Return the [x, y] coordinate for the center point of the cell that contains the specified text.  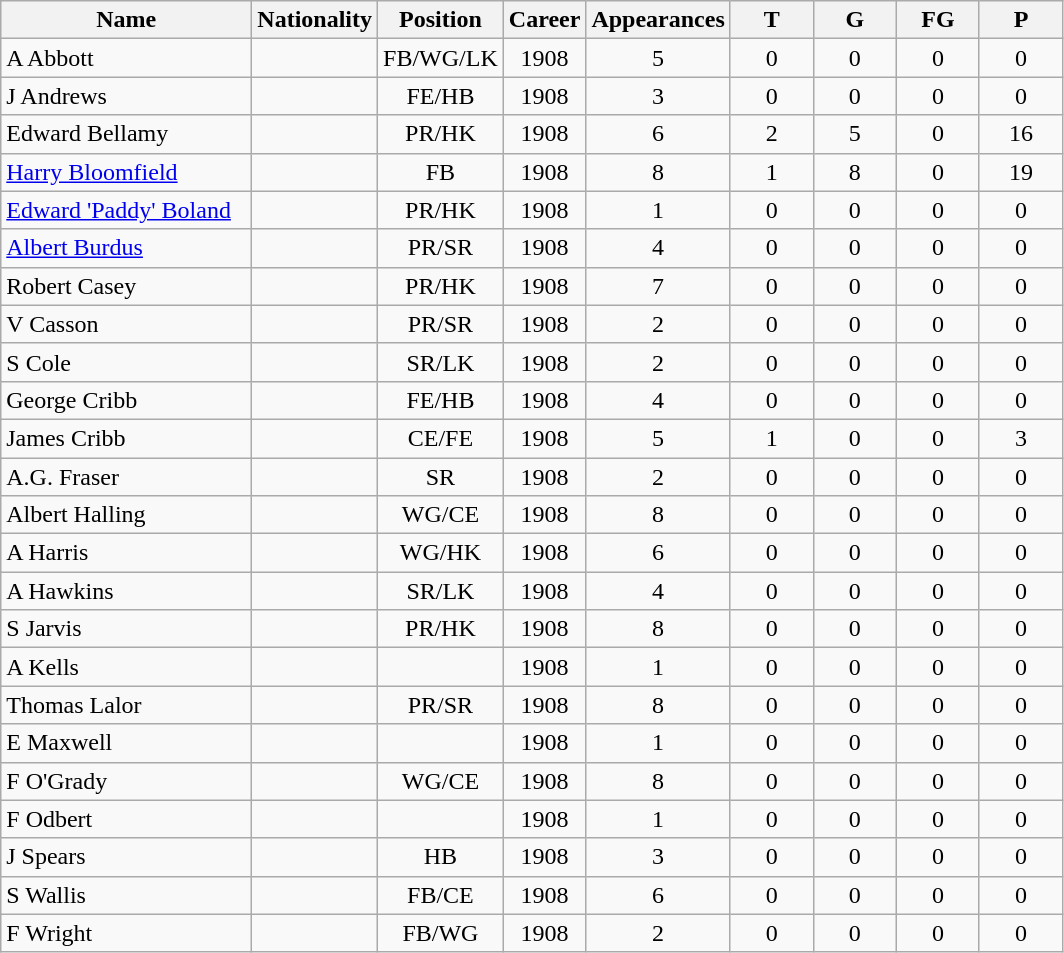
S Jarvis [126, 629]
A Harris [126, 553]
7 [658, 286]
Albert Burdus [126, 248]
F Odbert [126, 819]
V Casson [126, 324]
FB/WG/LK [441, 58]
S Wallis [126, 895]
George Cribb [126, 400]
HB [441, 857]
Edward 'Paddy' Boland [126, 210]
Name [126, 20]
J Spears [126, 857]
FG [938, 20]
E Maxwell [126, 743]
S Cole [126, 362]
FB/WG [441, 933]
Albert Halling [126, 515]
FB [441, 172]
A.G. Fraser [126, 477]
Harry Bloomfield [126, 172]
Robert Casey [126, 286]
A Kells [126, 667]
Nationality [315, 20]
T [772, 20]
WG/HK [441, 553]
Position [441, 20]
P [1020, 20]
G [854, 20]
Thomas Lalor [126, 705]
FB/CE [441, 895]
F O'Grady [126, 781]
James Cribb [126, 438]
J Andrews [126, 96]
F Wright [126, 933]
A Abbott [126, 58]
Edward Bellamy [126, 134]
Career [544, 20]
Appearances [658, 20]
SR [441, 477]
CE/FE [441, 438]
19 [1020, 172]
A Hawkins [126, 591]
16 [1020, 134]
